From the cell containing the given text, extract its center point as (x, y) coordinate. 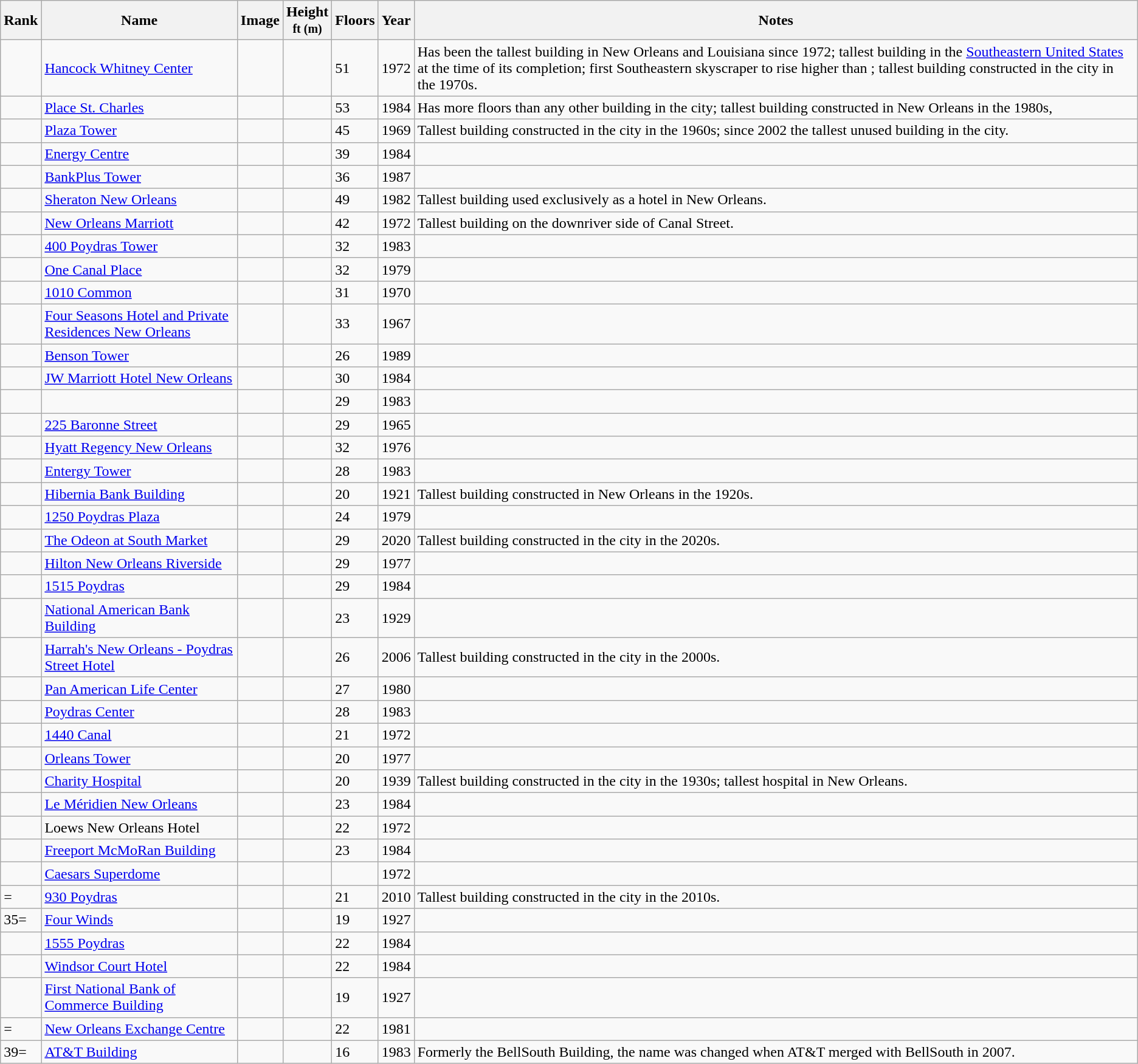
Benson Tower (139, 355)
1939 (396, 781)
Tallest building constructed in New Orleans in the 1920s. (776, 494)
JW Marriott Hotel New Orleans (139, 379)
Tallest building constructed in the city in the 2020s. (776, 540)
Freeport McMoRan Building (139, 851)
49 (355, 200)
Windsor Court Hotel (139, 966)
1987 (396, 177)
Tallest building constructed in the city in the 1930s; tallest hospital in New Orleans. (776, 781)
36 (355, 177)
Pan American Life Center (139, 688)
400 Poydras Tower (139, 246)
1976 (396, 448)
2010 (396, 897)
Charity Hospital (139, 781)
Plaza Tower (139, 131)
Loews New Orleans Hotel (139, 828)
2006 (396, 657)
The Odeon at South Market (139, 540)
Formerly the BellSouth Building, the name was changed when AT&T merged with BellSouth in 2007. (776, 1052)
930 Poydras (139, 897)
1921 (396, 494)
Energy Centre (139, 154)
35= (21, 920)
Tallest building constructed in the city in the 1960s; since 2002 the tallest unused building in the city. (776, 131)
27 (355, 688)
Name (139, 21)
Four Seasons Hotel and Private Residences New Orleans (139, 323)
1980 (396, 688)
1981 (396, 1029)
New Orleans Exchange Centre (139, 1029)
Poydras Center (139, 712)
Year (396, 21)
39= (21, 1052)
Has more floors than any other building in the city; tallest building constructed in New Orleans in the 1980s, (776, 108)
Hancock Whitney Center (139, 68)
1929 (396, 617)
Floors (355, 21)
1515 Poydras (139, 586)
1982 (396, 200)
BankPlus Tower (139, 177)
16 (355, 1052)
1967 (396, 323)
Harrah's New Orleans - Poydras Street Hotel (139, 657)
Four Winds (139, 920)
33 (355, 323)
1965 (396, 425)
51 (355, 68)
39 (355, 154)
42 (355, 223)
2020 (396, 540)
1555 Poydras (139, 943)
Notes (776, 21)
Tallest building constructed in the city in the 2000s. (776, 657)
225 Baronne Street (139, 425)
Caesars Superdome (139, 874)
24 (355, 517)
Hibernia Bank Building (139, 494)
Orleans Tower (139, 758)
30 (355, 379)
Entergy Tower (139, 471)
Hyatt Regency New Orleans (139, 448)
National American Bank Building (139, 617)
53 (355, 108)
AT&T Building (139, 1052)
1250 Poydras Plaza (139, 517)
Sheraton New Orleans (139, 200)
Tallest building constructed in the city in the 2010s. (776, 897)
Tallest building on the downriver side of Canal Street. (776, 223)
Le Méridien New Orleans (139, 805)
Heightft (m) (307, 21)
Place St. Charles (139, 108)
1440 Canal (139, 735)
First National Bank of Commerce Building (139, 998)
1010 Common (139, 292)
1989 (396, 355)
31 (355, 292)
Image (260, 21)
One Canal Place (139, 269)
1970 (396, 292)
1969 (396, 131)
Tallest building used exclusively as a hotel in New Orleans. (776, 200)
Rank (21, 21)
Hilton New Orleans Riverside (139, 563)
New Orleans Marriott (139, 223)
45 (355, 131)
